Detect which cell encompasses the target text, then output its (X, Y) center coordinate. 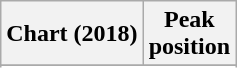
Peak position (189, 34)
Chart (2018) (72, 34)
